Output the [x, y] coordinate of the center of the cell containing the given text.  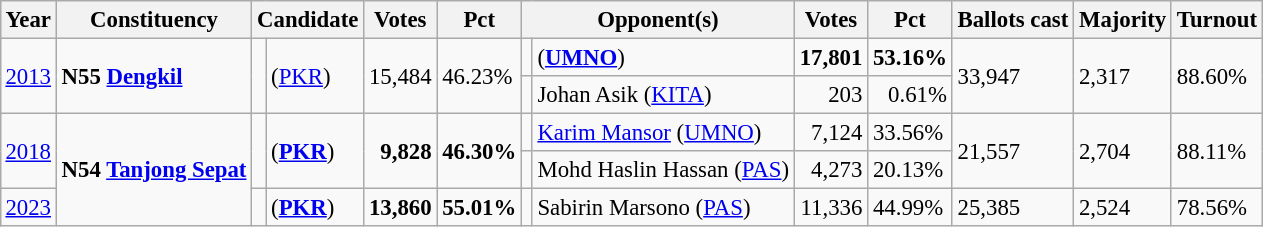
2018 [28, 152]
25,385 [1012, 208]
Opponent(s) [658, 20]
2013 [28, 76]
Constituency [154, 20]
N54 Tanjong Sepat [154, 170]
13,860 [400, 208]
46.23% [480, 76]
Turnout [1216, 20]
2,524 [1123, 208]
2,704 [1123, 152]
Ballots cast [1012, 20]
44.99% [910, 208]
55.01% [480, 208]
9,828 [400, 152]
Mohd Haslin Hassan (PAS) [663, 170]
53.16% [910, 57]
78.56% [1216, 208]
7,124 [830, 133]
Year [28, 20]
Majority [1123, 20]
Karim Mansor (UMNO) [663, 133]
N55 Dengkil [154, 76]
0.61% [910, 95]
46.30% [480, 152]
11,336 [830, 208]
21,557 [1012, 152]
Candidate [308, 20]
4,273 [830, 170]
17,801 [830, 57]
33.56% [910, 133]
(UMNO) [663, 57]
Johan Asik (KITA) [663, 95]
2,317 [1123, 76]
Sabirin Marsono (PAS) [663, 208]
33,947 [1012, 76]
88.11% [1216, 152]
20.13% [910, 170]
88.60% [1216, 76]
15,484 [400, 76]
2023 [28, 208]
203 [830, 95]
